Determine the [X, Y] coordinate at the center of the cell enclosing the given text.  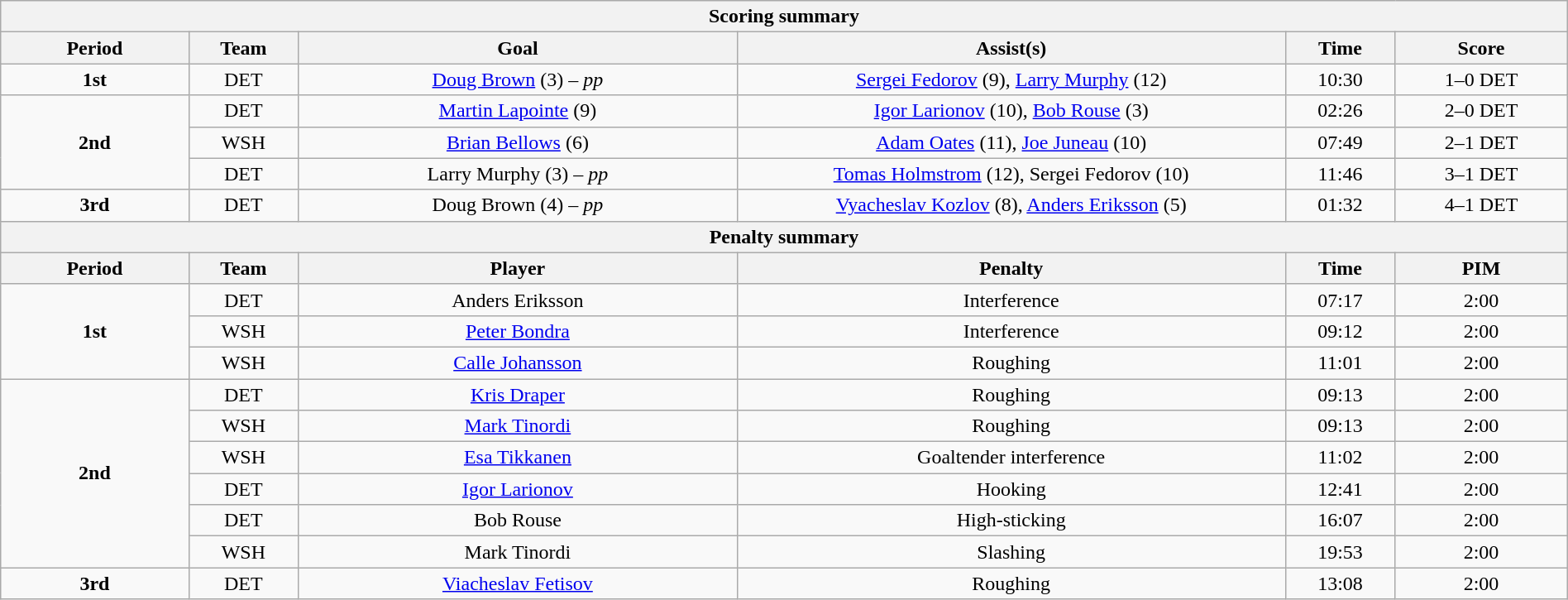
Hooking [1011, 489]
Doug Brown (4) – pp [518, 205]
Penalty summary [784, 237]
Assist(s) [1011, 48]
Adam Oates (11), Joe Juneau (10) [1011, 142]
Igor Larionov [518, 489]
Calle Johansson [518, 362]
Brian Bellows (6) [518, 142]
2–1 DET [1481, 142]
Penalty [1011, 268]
Bob Rouse [518, 521]
PIM [1481, 268]
4–1 DET [1481, 205]
Sergei Fedorov (9), Larry Murphy (12) [1011, 79]
Player [518, 268]
Vyacheslav Kozlov (8), Anders Eriksson (5) [1011, 205]
Scoring summary [784, 17]
02:26 [1340, 111]
Peter Bondra [518, 331]
Viacheslav Fetisov [518, 583]
1–0 DET [1481, 79]
High-sticking [1011, 521]
3–1 DET [1481, 174]
13:08 [1340, 583]
Esa Tikkanen [518, 458]
07:49 [1340, 142]
Igor Larionov (10), Bob Rouse (3) [1011, 111]
Larry Murphy (3) – pp [518, 174]
09:12 [1340, 331]
01:32 [1340, 205]
Kris Draper [518, 395]
11:01 [1340, 362]
11:02 [1340, 458]
Tomas Holmstrom (12), Sergei Fedorov (10) [1011, 174]
19:53 [1340, 552]
2–0 DET [1481, 111]
Anders Eriksson [518, 300]
Doug Brown (3) – pp [518, 79]
12:41 [1340, 489]
Score [1481, 48]
16:07 [1340, 521]
Goaltender interference [1011, 458]
Goal [518, 48]
Slashing [1011, 552]
Martin Lapointe (9) [518, 111]
11:46 [1340, 174]
07:17 [1340, 300]
10:30 [1340, 79]
